Search for the cell housing the specified text and yield its (x, y) center coordinate. 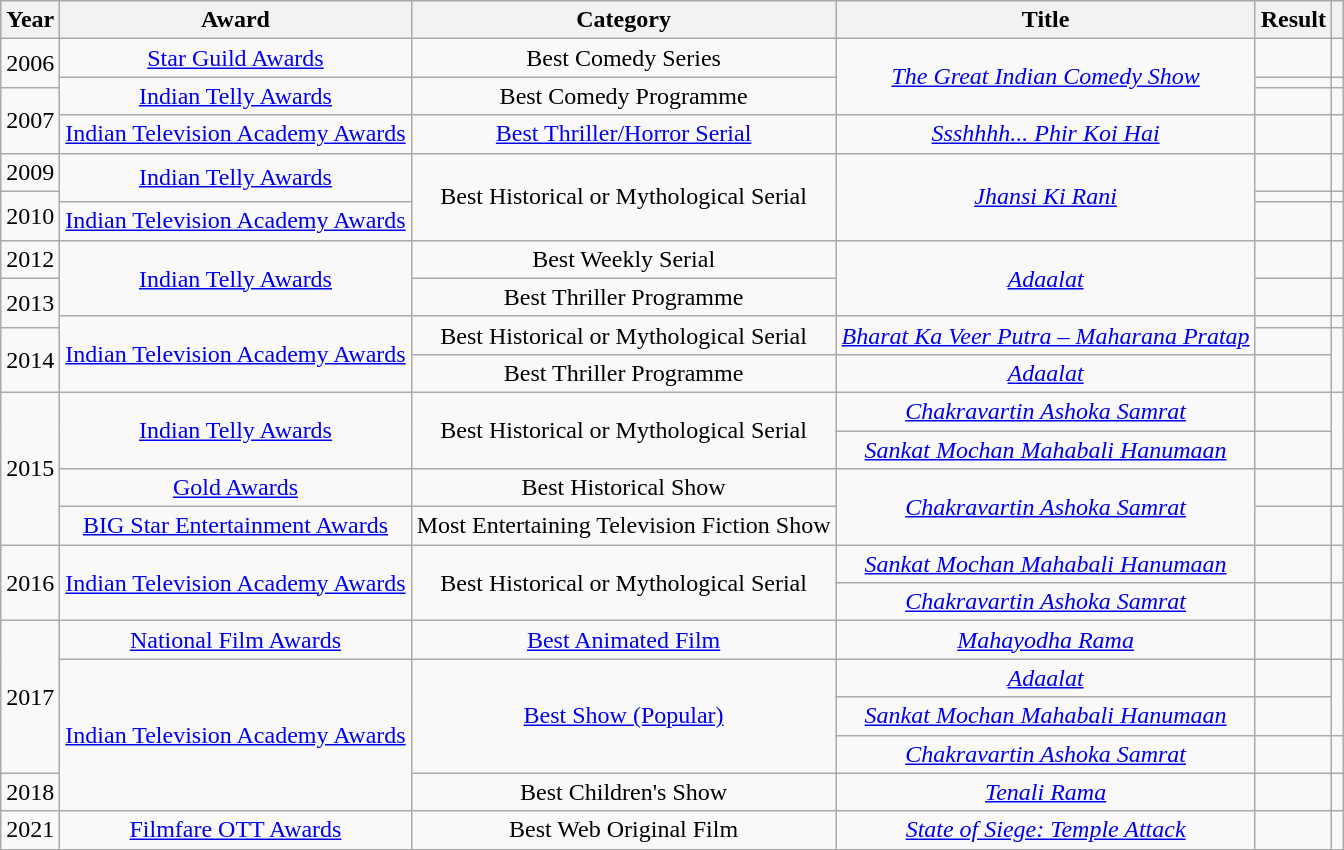
2014 (30, 360)
2015 (30, 468)
Star Guild Awards (236, 58)
2018 (30, 792)
2007 (30, 120)
2006 (30, 64)
2017 (30, 697)
Ssshhhh... Phir Koi Hai (1046, 134)
Best Show (Popular) (624, 716)
Filmfare OTT Awards (236, 830)
Best Comedy Series (624, 58)
Bharat Ka Veer Putra – Maharana Pratap (1046, 335)
BIG Star Entertainment Awards (236, 526)
National Film Awards (236, 640)
Best Children's Show (624, 792)
2016 (30, 583)
State of Siege: Temple Attack (1046, 830)
2010 (30, 216)
Category (624, 20)
Best Historical Show (624, 488)
2013 (30, 302)
Most Entertaining Television Fiction Show (624, 526)
Mahayodha Rama (1046, 640)
Result (1293, 20)
Jhansi Ki Rani (1046, 196)
Best Thriller/Horror Serial (624, 134)
2021 (30, 830)
2009 (30, 172)
Title (1046, 20)
Tenali Rama (1046, 792)
Gold Awards (236, 488)
Best Weekly Serial (624, 259)
Award (236, 20)
Best Animated Film (624, 640)
Best Web Original Film (624, 830)
Best Comedy Programme (624, 96)
The Great Indian Comedy Show (1046, 77)
2012 (30, 259)
Year (30, 20)
